Capture the cell that displays the provided text and extract its [X, Y] central coordinate. 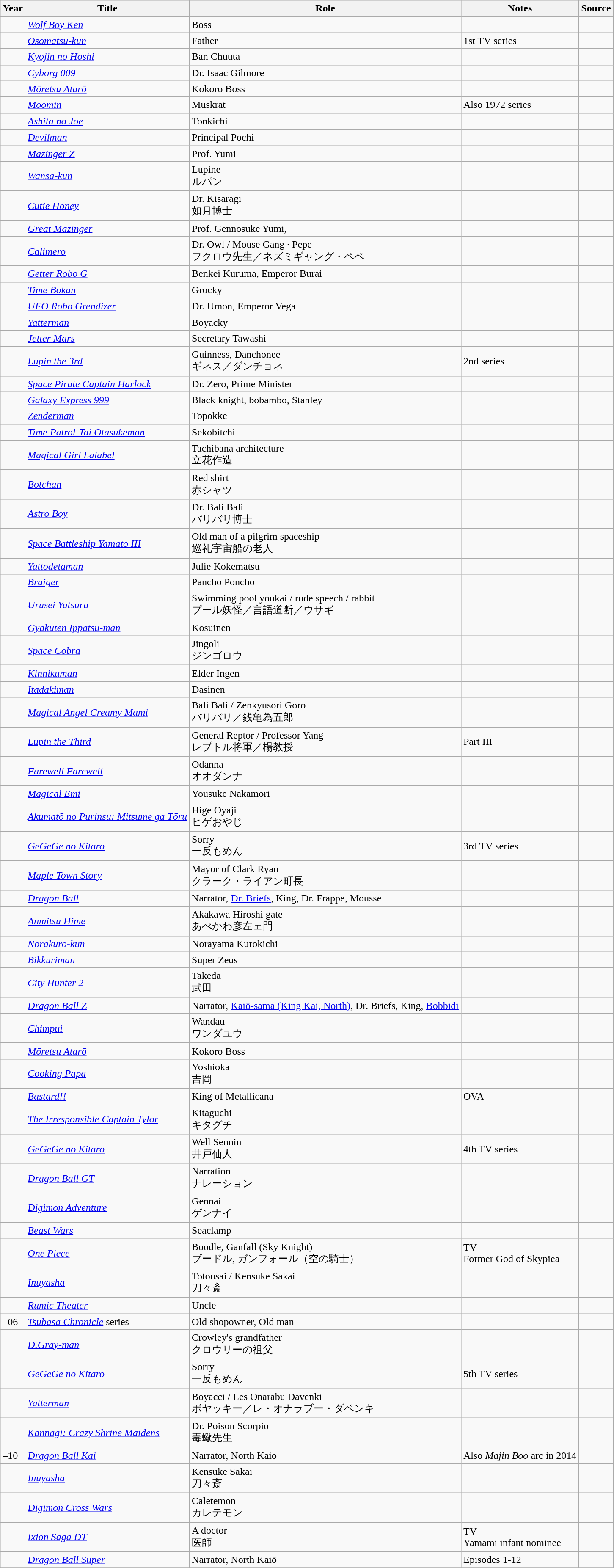
Wolf Boy Ken [107, 25]
UFO Robo Grendizer [107, 306]
Dragon Ball GT [107, 1178]
Ban Chuuta [325, 57]
Space Cobra [107, 650]
TVYamami infant nominee [520, 1537]
Farewell Farewell [107, 771]
1st TV series [520, 41]
Getter Robo G [107, 274]
Also Majin Boo arc in 2014 [520, 1455]
Osomatsu-kun [107, 41]
D.Gray-man [107, 1345]
Braiger [107, 582]
Ashita no Joe [107, 121]
Prof. Yumi [325, 153]
Jetter Mars [107, 338]
Pancho Poncho [325, 582]
Part III [520, 742]
Calimero [107, 251]
Lupin the Third [107, 742]
Uncle [325, 1305]
Dr. Kisaragi如月博士 [325, 206]
Dr. Umon, Emperor Vega [325, 306]
Guinness, Danchoneeギネス／ダンチョネ [325, 361]
Narrationナレーション [325, 1178]
Cutie Honey [107, 206]
Chimpui [107, 1028]
OVA [520, 1097]
Beast Wars [107, 1230]
Kitaguchiキタグチ [325, 1119]
Wansa-kun [107, 176]
Rumic Theater [107, 1305]
Boyacci / Les Onarabu Davenkiボヤッキー／レ・オナラブー・ダベンキ [325, 1403]
Caletemonカレテモン [325, 1507]
Super Zeus [325, 960]
Episodes 1-12 [520, 1560]
Tsubasa Chronicle series [107, 1322]
Kensuke Sakai刀々斎 [325, 1478]
Dasinen [325, 689]
King of Metallicana [325, 1097]
Topokke [325, 416]
Galaxy Express 999 [107, 400]
Kosuinen [325, 628]
Akumatō no Purinsu: Mitsume ga Tōru [107, 817]
Tachibana architecture立花作造 [325, 455]
Dr. Zero, Prime Minister [325, 384]
–06 [13, 1322]
Narrator, Kaiō-sama (King Kai, North), Dr. Briefs, King, Bobbidi [325, 1006]
Yattodetaman [107, 566]
Role [325, 8]
Dragon Ball Super [107, 1560]
Anmitsu Hime [107, 921]
Mayor of Clark Ryanクラーク・ライアン町長 [325, 876]
Gennaiゲンナイ [325, 1208]
–10 [13, 1455]
Akakawa Hiroshi gateあべかわ彦左ェ門 [325, 921]
Principal Pochi [325, 137]
2nd series [520, 361]
Kyojin no Hoshi [107, 57]
Takeda武田 [325, 983]
Bikkuriman [107, 960]
Elder Ingen [325, 673]
City Hunter 2 [107, 983]
Lupin the 3rd [107, 361]
3rd TV series [520, 846]
Digimon Cross Wars [107, 1507]
Old shopowner, Old man [325, 1322]
Odannaオオダンナ [325, 771]
Wandauワンダユウ [325, 1028]
One Piece [107, 1253]
Totousai / Kensuke Sakai刀々斎 [325, 1283]
5th TV series [520, 1374]
Gyakuten Ippatsu-man [107, 628]
Boyacky [325, 322]
Old man of a pilgrim spaceship巡礼宇宙船の老人 [325, 543]
Mazinger Z [107, 153]
Lupineルパン [325, 176]
A doctor医師 [325, 1537]
Benkei Kuruma, Emperor Burai [325, 274]
Sekobitchi [325, 432]
Well Sennin井戸仙人 [325, 1149]
Time Patrol-Tai Otasukeman [107, 432]
4th TV series [520, 1149]
Time Bokan [107, 290]
Prof. Gennosuke Yumi, [325, 228]
Astro Boy [107, 514]
Bali Bali / Zenkyusori Goroバリバリ／銭亀為五郎 [325, 712]
Father [325, 41]
TVFormer God of Skypiea [520, 1253]
Digimon Adventure [107, 1208]
Botchan [107, 485]
Notes [520, 8]
Dragon Ball [107, 898]
Source [596, 8]
Norakuro-kun [107, 944]
Julie Kokematsu [325, 566]
Crowley's grandfatherクロウリーの祖父 [325, 1345]
Dragon Ball Z [107, 1006]
Swimming pool youkai / rude speech / rabbitプール妖怪／言語道断／ウサギ [325, 605]
Ixion Saga DT [107, 1537]
Great Mazinger [107, 228]
Yoshioka吉岡 [325, 1074]
Kinnikuman [107, 673]
Jingoliジンゴロウ [325, 650]
Boodle, Ganfall (Sky Knight)ブードル, ガンフォール（空の騎士） [325, 1253]
Norayama Kurokichi [325, 944]
Dr. Bali Baliバリバリ博士 [325, 514]
Dr. Poison Scorpio毒蠍先生 [325, 1433]
Seaclamp [325, 1230]
Secretary Tawashi [325, 338]
Space Pirate Captain Harlock [107, 384]
The Irresponsible Captain Tylor [107, 1119]
Magical Girl Lalabel [107, 455]
Dr. Isaac Gilmore [325, 73]
Zenderman [107, 416]
General Reptor / Professor Yangレプトル将軍／楊教授 [325, 742]
Magical Angel Creamy Mami [107, 712]
Year [13, 8]
Narrator, North Kaio [325, 1455]
Kannagi: Crazy Shrine Maidens [107, 1433]
Grocky [325, 290]
Red shirt赤シャツ [325, 485]
Dragon Ball Kai [107, 1455]
Bastard!! [107, 1097]
Space Battleship Yamato III [107, 543]
Maple Town Story [107, 876]
Narrator, North Kaiō [325, 1560]
Itadakiman [107, 689]
Urusei Yatsura [107, 605]
Boss [325, 25]
Devilman [107, 137]
Black knight, bobambo, Stanley [325, 400]
Hige Oyajiヒゲおやじ [325, 817]
Cooking Papa [107, 1074]
Moomin [107, 105]
Tonkichi [325, 121]
Also 1972 series [520, 105]
Narrator, Dr. Briefs, King, Dr. Frappe, Mousse [325, 898]
Title [107, 8]
Yousuke Nakamori [325, 794]
Dr. Owl / Mouse Gang · Pepeフクロウ先生／ネズミギャング・ペペ [325, 251]
Muskrat [325, 105]
Magical Emi [107, 794]
Cyborg 009 [107, 73]
